Identify which cell holds the provided text, then report its (X, Y) central coordinate. 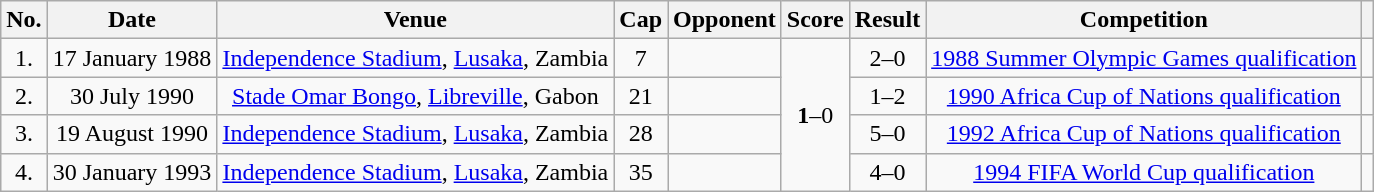
1994 FIFA World Cup qualification (1144, 172)
1988 Summer Olympic Games qualification (1144, 58)
1990 Africa Cup of Nations qualification (1144, 96)
3. (24, 134)
4. (24, 172)
4–0 (887, 172)
Stade Omar Bongo, Libreville, Gabon (416, 96)
17 January 1988 (132, 58)
Score (815, 20)
No. (24, 20)
1. (24, 58)
Venue (416, 20)
5–0 (887, 134)
1–0 (815, 115)
2. (24, 96)
Opponent (725, 20)
7 (641, 58)
Result (887, 20)
2–0 (887, 58)
28 (641, 134)
30 July 1990 (132, 96)
19 August 1990 (132, 134)
21 (641, 96)
Competition (1144, 20)
Cap (641, 20)
30 January 1993 (132, 172)
Date (132, 20)
1–2 (887, 96)
35 (641, 172)
1992 Africa Cup of Nations qualification (1144, 134)
